Capture the cell that displays the provided text and extract its [X, Y] central coordinate. 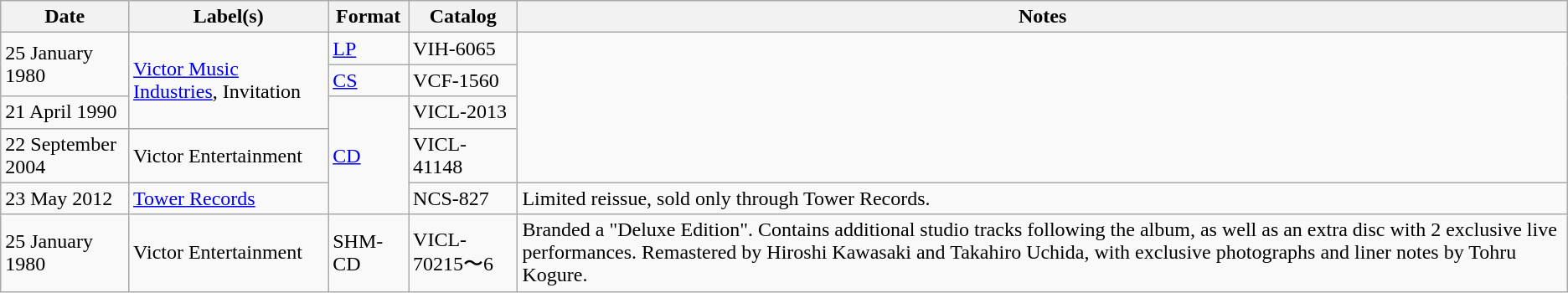
Victor Music Industries, Invitation [229, 80]
23 May 2012 [65, 198]
VCF-1560 [463, 80]
LP [369, 49]
Date [65, 17]
Tower Records [229, 198]
21 April 1990 [65, 112]
CD [369, 156]
VICL-2013 [463, 112]
NCS-827 [463, 198]
VICL-41148 [463, 156]
Format [369, 17]
SHM-CD [369, 253]
CS [369, 80]
VIH-6065 [463, 49]
Label(s) [229, 17]
Notes [1042, 17]
Catalog [463, 17]
Limited reissue, sold only through Tower Records. [1042, 198]
22 September 2004 [65, 156]
VICL-70215〜6 [463, 253]
